Return the (X, Y) coordinate for the center point of the cell that contains the specified text.  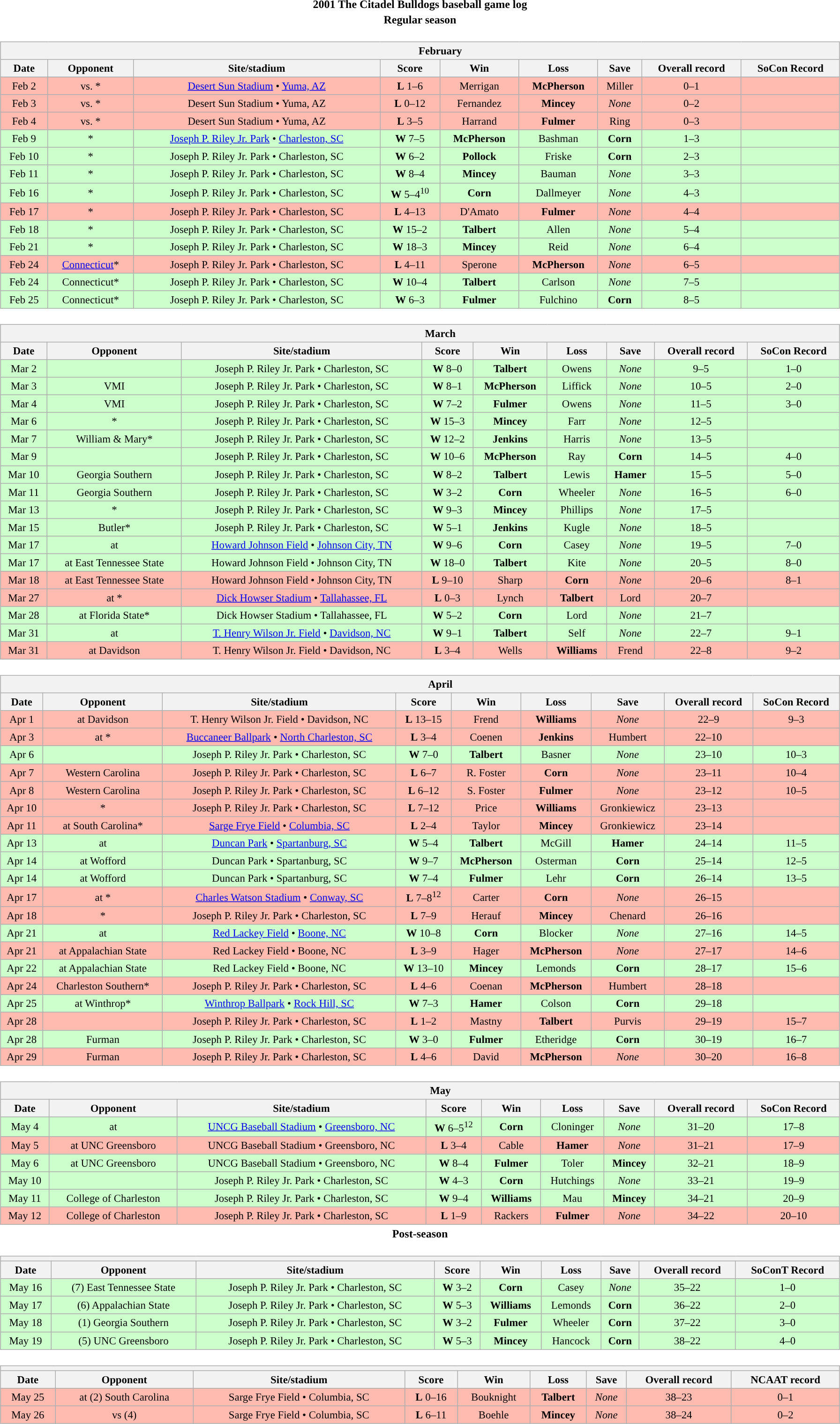
NCAAT record (786, 1379)
L 0–12 (410, 104)
David (486, 1057)
W 7–4 (424, 878)
L 7–9 (424, 915)
D'Amato (479, 211)
19–5 (701, 545)
15–7 (796, 1021)
26–14 (709, 878)
1–3 (692, 139)
15–6 (796, 968)
Apr 24 (22, 986)
Apr 17 (22, 897)
May 6 (25, 1163)
Harrand (479, 121)
3–3 (692, 174)
Pollock (479, 157)
Apr 22 (22, 968)
Lehr (556, 878)
Feb 21 (24, 247)
Feb 2 (24, 86)
7–5 (692, 282)
Taylor (486, 825)
38–22 (687, 1341)
Charles Watson Stadium • Conway, SC (279, 897)
Apr 18 (22, 915)
30–19 (709, 1039)
SoConT Record (787, 1270)
38–24 (679, 1415)
16–7 (796, 1039)
Blocker (556, 933)
Dallmeyer (559, 193)
Cable (511, 1146)
Phillips (577, 510)
W 7–2 (448, 404)
May 4 (25, 1126)
May 11 (25, 1198)
Sharp (510, 580)
9–1 (794, 633)
W 6–512 (454, 1126)
17–8 (794, 1126)
Bauman (559, 174)
W 5–1 (448, 527)
Mar 2 (24, 368)
Mar 7 (24, 439)
5–4 (692, 229)
34–21 (701, 1198)
2–3 (692, 157)
L 4–11 (410, 264)
W 10–8 (424, 933)
April (420, 684)
Mar 15 (24, 527)
Feb 4 (24, 121)
35–22 (687, 1288)
Etheridge (556, 1039)
Apr 6 (22, 755)
W 7–3 (424, 1004)
Ring (620, 121)
May 10 (25, 1181)
Feb 10 (24, 157)
L 1–6 (410, 86)
Chenard (628, 915)
W 15–3 (448, 421)
L 0–3 (448, 598)
33–21 (701, 1181)
L 0–16 (431, 1397)
18–9 (794, 1163)
W 8–2 (448, 474)
Mar 18 (24, 580)
May 25 (28, 1397)
Merrigan (479, 86)
W 18–3 (410, 247)
37–22 (687, 1323)
5–0 (794, 474)
Buccaneer Ballpark • North Charleston, SC (279, 737)
(1) Georgia Southern (124, 1323)
6–4 (692, 247)
Kugle (577, 527)
Apr 3 (22, 737)
6–5 (692, 264)
Feb 18 (24, 229)
21–7 (701, 615)
Toler (573, 1163)
McGill (556, 843)
20–9 (794, 1198)
25–14 (709, 861)
W 4–3 (454, 1181)
at (2) South Carolina (124, 1397)
22–8 (701, 651)
20–7 (701, 598)
Reid (559, 247)
6–0 (794, 492)
8–5 (692, 300)
W 8–1 (448, 386)
William & Mary* (114, 439)
W 12–2 (448, 439)
Herauf (486, 915)
Carlson (559, 282)
23–11 (709, 772)
Mar 3 (24, 386)
at Florida State* (114, 615)
L 1–2 (424, 1021)
Apr 29 (22, 1057)
W 7–5 (410, 139)
Mar 6 (24, 421)
7–0 (794, 545)
38–23 (679, 1397)
W 10–4 (410, 282)
Mar 27 (24, 598)
36–22 (687, 1305)
Mastny (486, 1021)
Mar 28 (24, 615)
Ray (577, 457)
10–3 (796, 755)
at Winthrop* (103, 1004)
L 3–5 (410, 121)
W 15–2 (410, 229)
Lynch (510, 598)
24–14 (709, 843)
L 4–13 (410, 211)
34–22 (701, 1216)
Apr 8 (22, 790)
4–4 (692, 211)
Fernandez (479, 104)
L 13–15 (424, 719)
W 13–10 (424, 968)
L 9–10 (448, 580)
W 5–410 (410, 193)
23–13 (709, 808)
L 3–9 (424, 951)
Mar 4 (24, 404)
29–18 (709, 1004)
Friske (559, 157)
23–12 (709, 790)
Rackers (511, 1216)
Coenen (486, 737)
Boehle (494, 1415)
Apr 10 (22, 808)
Mar 13 (24, 510)
30–20 (709, 1057)
Butler* (114, 527)
February (420, 51)
Charleston Southern* (103, 986)
Harris (577, 439)
16–8 (796, 1057)
W 9–4 (454, 1198)
Feb 3 (24, 104)
Hutchings (573, 1181)
Allen (559, 229)
vs (4) (124, 1415)
Bashman (559, 139)
Mau (573, 1198)
22–9 (709, 719)
W 18–0 (448, 562)
Feb 9 (24, 139)
(5) UNC Greensboro (124, 1341)
Winthrop Ballpark • Rock Hill, SC (279, 1004)
Price (486, 808)
R. Foster (486, 772)
W 6–2 (410, 157)
26–16 (709, 915)
W 9–3 (448, 510)
S. Foster (486, 790)
Apr 13 (22, 843)
Colson (556, 1004)
May 17 (26, 1305)
L 1–9 (454, 1216)
Lewis (577, 474)
28–17 (709, 968)
23–14 (709, 825)
Mar 11 (24, 492)
Carter (486, 897)
31–20 (701, 1126)
May 16 (26, 1288)
May 26 (28, 1415)
17–9 (794, 1146)
Wells (510, 651)
27–16 (709, 933)
19–9 (794, 1181)
L 7–812 (424, 897)
Feb 16 (24, 193)
8–0 (794, 562)
Apr 1 (22, 719)
May (420, 1090)
9–3 (796, 719)
20–6 (701, 580)
W 3–0 (424, 1039)
Osterman (556, 861)
18–5 (701, 527)
Bouknight (494, 1397)
Liffick (577, 386)
22–7 (701, 633)
L 7–12 (424, 808)
Cloninger (573, 1126)
26–15 (709, 897)
8–1 (794, 580)
14–6 (796, 951)
(6) Appalachian State (124, 1305)
L 6–11 (431, 1415)
Miller (620, 86)
10–4 (796, 772)
L 2–4 (424, 825)
March (420, 333)
23–10 (709, 755)
Feb 17 (24, 211)
0–3 (692, 121)
W 5–4 (424, 843)
17–5 (701, 510)
Kite (577, 562)
20–5 (701, 562)
9–2 (794, 651)
W 10–6 (448, 457)
W 5–2 (448, 615)
W 8–0 (448, 368)
Apr 25 (22, 1004)
May 5 (25, 1146)
May 19 (26, 1341)
L 6–12 (424, 790)
May 18 (26, 1323)
Hager (486, 951)
Mar 9 (24, 457)
Feb 11 (24, 174)
Sperone (479, 264)
W 9–1 (448, 633)
at South Carolina* (103, 825)
W 7–0 (424, 755)
Apr 7 (22, 772)
Purvis (628, 1021)
Farr (577, 421)
Feb 25 (24, 300)
28–18 (709, 986)
31–21 (701, 1146)
Apr 11 (22, 825)
May 12 (25, 1216)
(7) East Tennessee State (124, 1288)
Fulchino (559, 300)
4–3 (692, 193)
16–5 (701, 492)
Mar 10 (24, 474)
27–17 (709, 951)
W 6–3 (410, 300)
9–5 (701, 368)
32–21 (701, 1163)
W 9–7 (424, 861)
Coenan (486, 986)
22–10 (709, 737)
Self (577, 633)
Basner (556, 755)
29–19 (709, 1021)
15–5 (701, 474)
20–10 (794, 1216)
W 9–6 (448, 545)
Hancock (571, 1341)
L 6–7 (424, 772)
